From the cell containing the given text, extract its center point as [X, Y] coordinate. 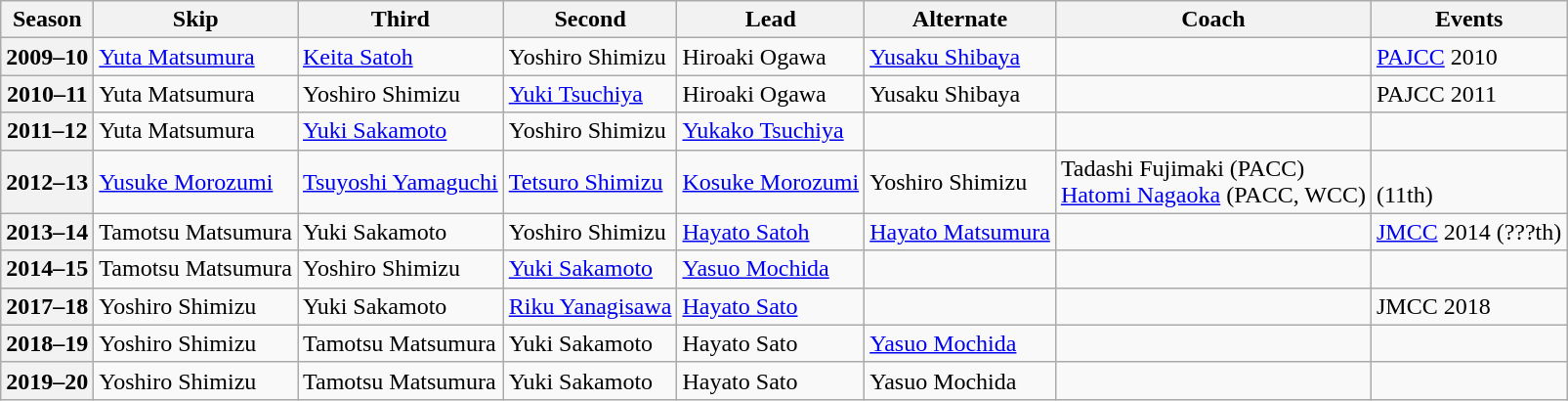
PAJCC 2010 [1468, 57]
Kosuke Morozumi [771, 182]
Coach [1213, 20]
2019–20 [47, 380]
2017–18 [47, 306]
2009–10 [47, 57]
PAJCC 2011 [1468, 94]
JMCC 2018 [1468, 306]
Yuki Tsuchiya [590, 94]
Hayato Satoh [771, 232]
2013–14 [47, 232]
2010–11 [47, 94]
Skip [195, 20]
Yukako Tsuchiya [771, 131]
2012–13 [47, 182]
(11th) [1468, 182]
Tetsuro Shimizu [590, 182]
Season [47, 20]
JMCC 2014 (???th) [1468, 232]
2018–19 [47, 343]
Riku Yanagisawa [590, 306]
Lead [771, 20]
Third [401, 20]
Hayato Matsumura [960, 232]
Events [1468, 20]
Alternate [960, 20]
Tsuyoshi Yamaguchi [401, 182]
2011–12 [47, 131]
Tadashi Fujimaki (PACC)Hatomi Nagaoka (PACC, WCC) [1213, 182]
Second [590, 20]
2014–15 [47, 269]
Yusuke Morozumi [195, 182]
Keita Satoh [401, 57]
